Locate the cell with the specified text and output its (x, y) center coordinate. 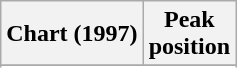
Chart (1997) (72, 34)
Peakposition (189, 34)
